Identify which cell holds the provided text, then report its (X, Y) central coordinate. 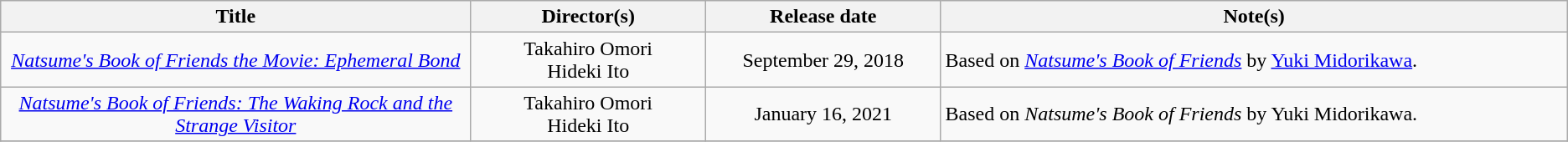
Natsume's Book of Friends: The Waking Rock and the Strange Visitor (236, 114)
Note(s) (1254, 17)
Natsume's Book of Friends the Movie: Ephemeral Bond (236, 60)
September 29, 2018 (823, 60)
January 16, 2021 (823, 114)
Title (236, 17)
Director(s) (588, 17)
Release date (823, 17)
